Detect which cell encompasses the target text, then output its (X, Y) center coordinate. 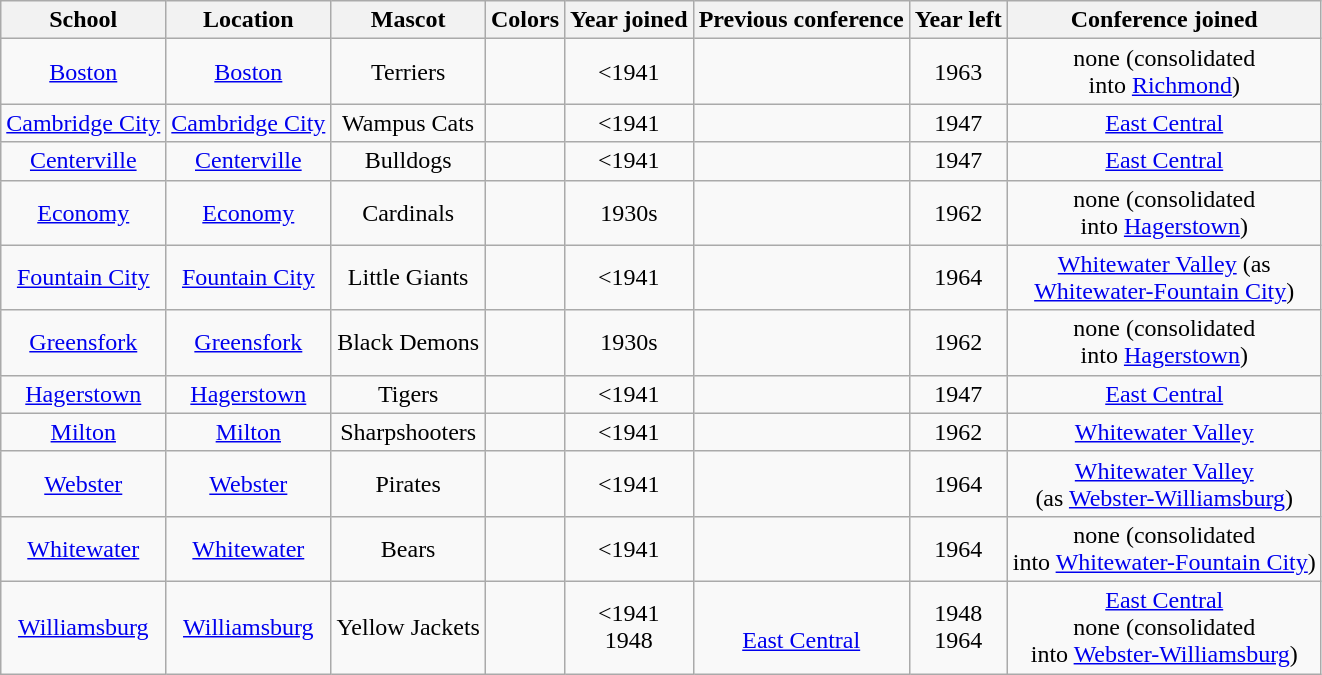
Wampus Cats (408, 123)
Conference joined (1164, 20)
Little Giants (408, 278)
<19411948 (630, 627)
1963 (958, 72)
School (84, 20)
Pirates (408, 484)
none (consolidatedinto Whitewater-Fountain City) (1164, 548)
Whitewater Valley(as Webster-Williamsburg) (1164, 484)
Terriers (408, 72)
none (consolidatedinto Richmond) (1164, 72)
Colors (524, 20)
Bulldogs (408, 161)
Location (248, 20)
Whitewater Valley (asWhitewater-Fountain City) (1164, 278)
Tigers (408, 394)
Bears (408, 548)
19481964 (958, 627)
Previous conference (801, 20)
Whitewater Valley (1164, 432)
Sharpshooters (408, 432)
Year joined (630, 20)
East Centralnone (consolidatedinto Webster-Williamsburg) (1164, 627)
Year left (958, 20)
Cardinals (408, 212)
Black Demons (408, 342)
Yellow Jackets (408, 627)
Mascot (408, 20)
